Identify which cell holds the provided text, then report its (X, Y) central coordinate. 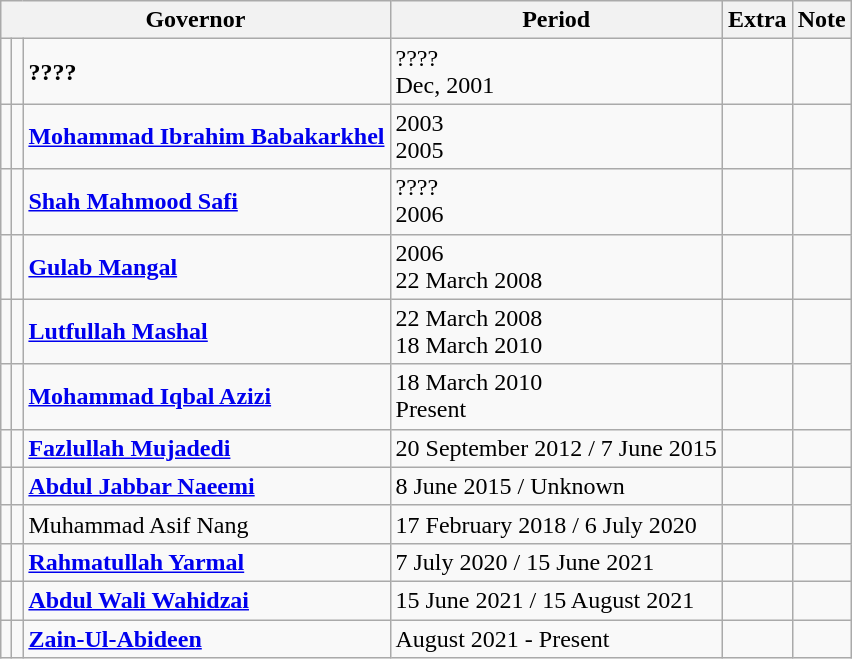
Muhammad Asif Nang (206, 524)
7 July 2020 / 15 June 2021 (556, 562)
Mohammad Ibrahim Babakarkhel (206, 136)
Governor (196, 20)
Mohammad Iqbal Azizi (206, 396)
Abdul Jabbar Naeemi (206, 486)
Rahmatullah Yarmal (206, 562)
Extra (757, 20)
15 June 2021 / 15 August 2021 (556, 600)
Note (822, 20)
22 March 200818 March 2010 (556, 332)
????Dec, 2001 (556, 72)
Abdul Wali Wahidzai (206, 600)
???? (206, 72)
Gulab Mangal (206, 266)
20 September 2012 / 7 June 2015 (556, 448)
Zain-Ul-Abideen (206, 639)
Period (556, 20)
Shah Mahmood Safi (206, 202)
Lutfullah Mashal (206, 332)
8 June 2015 / Unknown (556, 486)
Fazlullah Mujadedi (206, 448)
????2006 (556, 202)
18 March 2010Present (556, 396)
200622 March 2008 (556, 266)
August 2021 - Present (556, 639)
20032005 (556, 136)
17 February 2018 / 6 July 2020 (556, 524)
